Return the (x, y) coordinate for the center point of the cell that contains the specified text.  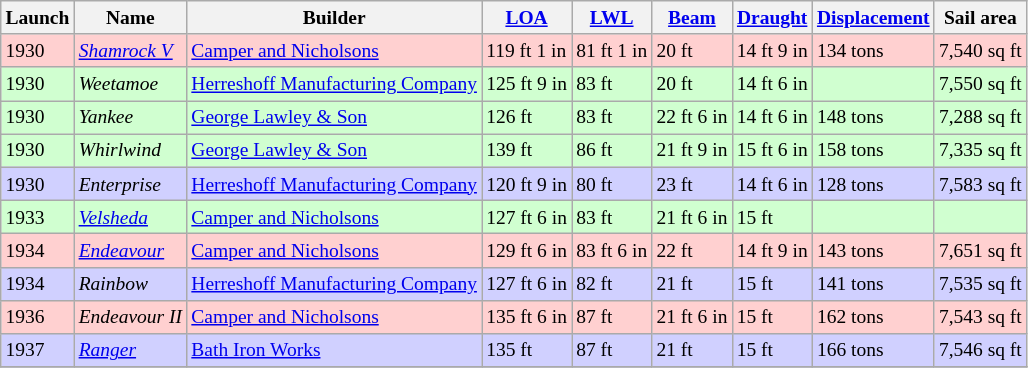
83 ft 6 in (612, 250)
Whirlwind (130, 150)
148 tons (873, 118)
126 ft (527, 118)
LWL (612, 18)
Weetamoe (130, 84)
22 ft 6 in (692, 118)
Endeavour II (130, 316)
1937 (38, 350)
7,546 sq ft (980, 350)
7,543 sq ft (980, 316)
Yankee (130, 118)
Draught (772, 18)
143 tons (873, 250)
125 ft 9 in (527, 84)
135 ft (527, 350)
7,288 sq ft (980, 118)
7,540 sq ft (980, 50)
80 ft (612, 184)
81 ft 1 in (612, 50)
135 ft 6 in (527, 316)
21 ft 9 in (692, 150)
Enterprise (130, 184)
134 tons (873, 50)
Shamrock V (130, 50)
Endeavour (130, 250)
15 ft 6 in (772, 150)
Beam (692, 18)
Builder (334, 18)
Displacement (873, 18)
166 tons (873, 350)
129 ft 6 in (527, 250)
7,535 sq ft (980, 284)
1936 (38, 316)
120 ft 9 in (527, 184)
119 ft 1 in (527, 50)
82 ft (612, 284)
162 tons (873, 316)
Launch (38, 18)
Name (130, 18)
1933 (38, 216)
7,583 sq ft (980, 184)
Bath Iron Works (334, 350)
Rainbow (130, 284)
Ranger (130, 350)
Sail area (980, 18)
Velsheda (130, 216)
141 tons (873, 284)
7,550 sq ft (980, 84)
23 ft (692, 184)
139 ft (527, 150)
7,335 sq ft (980, 150)
22 ft (692, 250)
LOA (527, 18)
7,651 sq ft (980, 250)
158 tons (873, 150)
86 ft (612, 150)
128 tons (873, 184)
